Extract the (x, y) coordinate from the center of the cell holding the provided text.  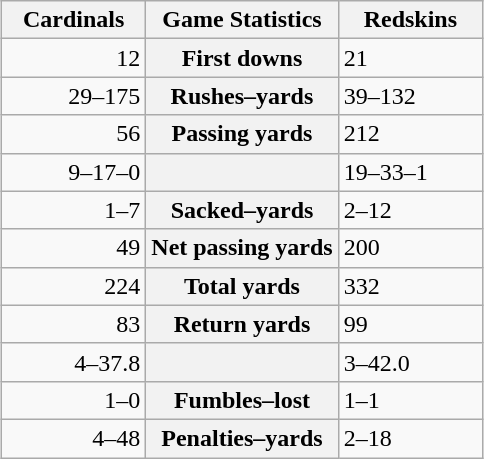
2–18 (410, 438)
4–48 (73, 438)
Total yards (242, 286)
99 (410, 324)
2–12 (410, 210)
3–42.0 (410, 362)
Rushes–yards (242, 96)
Redskins (410, 20)
9–17–0 (73, 172)
Cardinals (73, 20)
Passing yards (242, 134)
29–175 (73, 96)
1–7 (73, 210)
Fumbles–lost (242, 400)
Net passing yards (242, 248)
19–33–1 (410, 172)
Game Statistics (242, 20)
212 (410, 134)
1–1 (410, 400)
83 (73, 324)
39–132 (410, 96)
12 (73, 58)
56 (73, 134)
49 (73, 248)
1–0 (73, 400)
332 (410, 286)
200 (410, 248)
4–37.8 (73, 362)
Return yards (242, 324)
Penalties–yards (242, 438)
224 (73, 286)
Sacked–yards (242, 210)
21 (410, 58)
First downs (242, 58)
